Return the [X, Y] coordinate for the center point of the cell that contains the specified text.  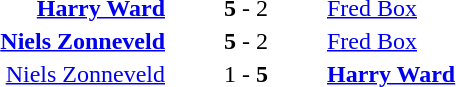
5 - 2 [246, 41]
